Search for the cell housing the specified text and yield its (x, y) center coordinate. 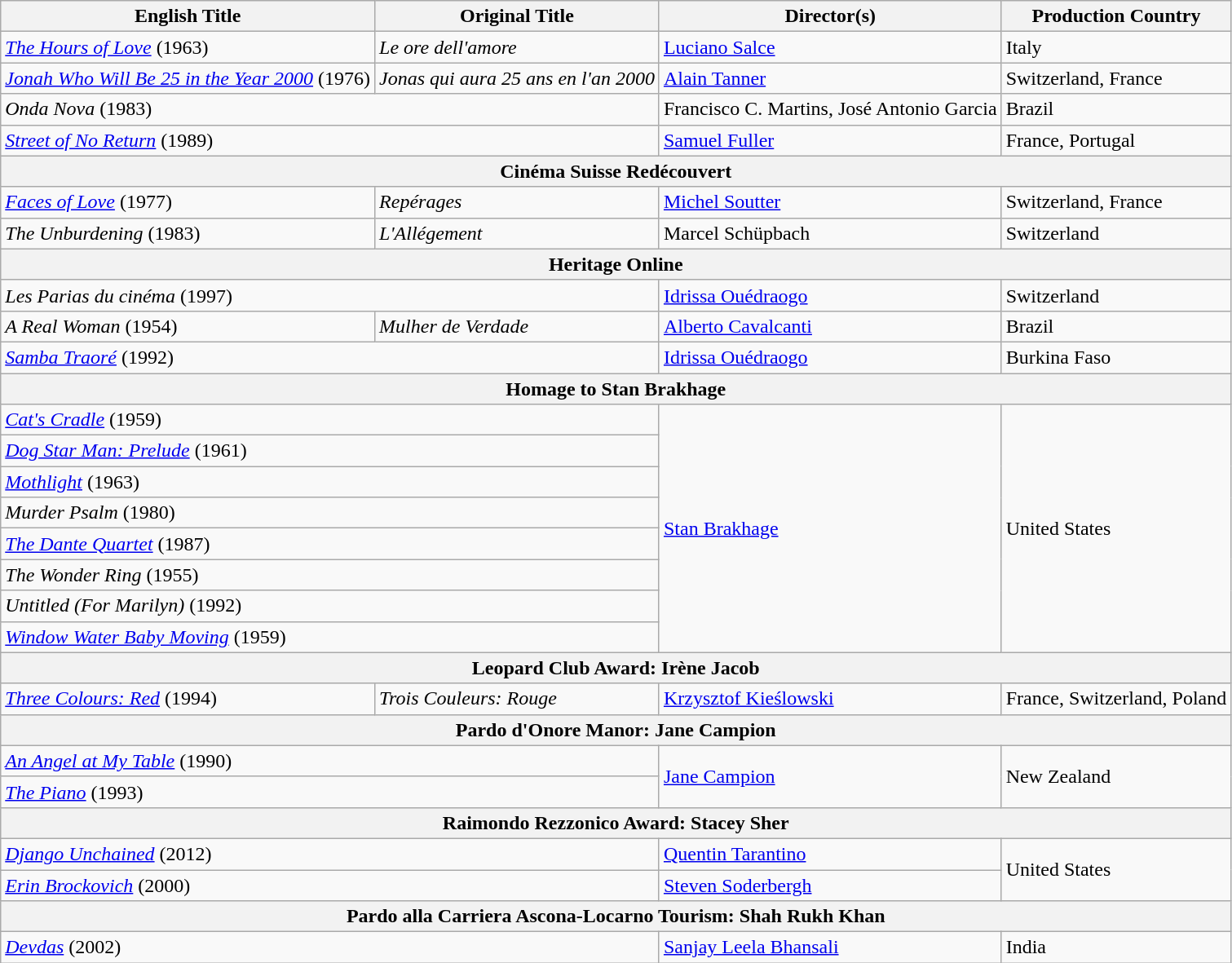
Samba Traoré (1992) (330, 357)
Erin Brockovich (2000) (330, 885)
Samuel Fuller (830, 140)
Homage to Stan Brakhage (616, 389)
Production Country (1116, 16)
Mothlight (1963) (330, 482)
Devdas (2002) (330, 948)
France, Switzerland, Poland (1116, 699)
Marcel Schüpbach (830, 233)
The Wonder Ring (1955) (330, 575)
Street of No Return (1989) (330, 140)
Jane Campion (830, 776)
Onda Nova (1983) (330, 109)
L'Allégement (517, 233)
Raimondo Rezzonico Award: Stacey Sher (616, 823)
Faces of Love (1977) (188, 202)
The Hours of Love (1963) (188, 47)
A Real Woman (1954) (188, 326)
Original Title (517, 16)
Director(s) (830, 16)
Pardo d'Onore Manor: Jane Campion (616, 730)
Cat's Cradle (1959) (330, 420)
Three Colours: Red (1994) (188, 699)
The Unburdening (1983) (188, 233)
Murder Psalm (1980) (330, 513)
Krzysztof Kieślowski (830, 699)
India (1116, 948)
Les Parias du cinéma (1997) (330, 295)
Jonas qui aura 25 ans en l'an 2000 (517, 78)
Heritage Online (616, 264)
Alain Tanner (830, 78)
The Dante Quartet (1987) (330, 544)
English Title (188, 16)
Italy (1116, 47)
Alberto Cavalcanti (830, 326)
New Zealand (1116, 776)
Repérages (517, 202)
The Piano (1993) (330, 792)
Steven Soderbergh (830, 885)
Untitled (For Marilyn) (1992) (330, 606)
Trois Couleurs: Rouge (517, 699)
Michel Soutter (830, 202)
Django Unchained (2012) (330, 854)
Window Water Baby Moving (1959) (330, 637)
Leopard Club Award: Irène Jacob (616, 668)
Burkina Faso (1116, 357)
Cinéma Suisse Redécouvert (616, 171)
An Angel at My Table (1990) (330, 761)
Stan Brakhage (830, 528)
Quentin Tarantino (830, 854)
Dog Star Man: Prelude (1961) (330, 451)
Luciano Salce (830, 47)
Pardo alla Carriera Ascona-Locarno Tourism: Shah Rukh Khan (616, 917)
Mulher de Verdade (517, 326)
France, Portugal (1116, 140)
Francisco C. Martins, José Antonio Garcia (830, 109)
Jonah Who Will Be 25 in the Year 2000 (1976) (188, 78)
Sanjay Leela Bhansali (830, 948)
Le ore dell'amore (517, 47)
